Determine the (x, y) coordinate at the center of the cell enclosing the given text.  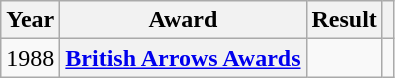
Result (344, 20)
Year (30, 20)
Award (183, 20)
British Arrows Awards (183, 58)
1988 (30, 58)
